From the cell containing the given text, extract its center point as [x, y] coordinate. 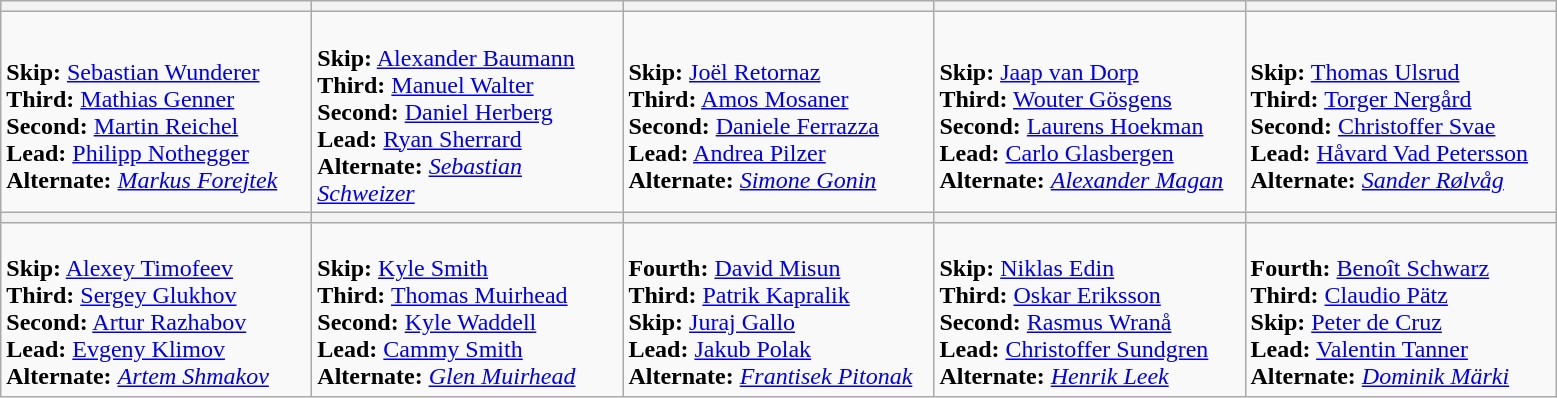
Skip: Kyle Smith Third: Thomas Muirhead Second: Kyle Waddell Lead: Cammy Smith Alternate: Glen Muirhead [468, 310]
Fourth: Benoît Schwarz Third: Claudio Pätz Skip: Peter de Cruz Lead: Valentin Tanner Alternate: Dominik Märki [1400, 310]
Skip: Joël Retornaz Third: Amos Mosaner Second: Daniele Ferrazza Lead: Andrea Pilzer Alternate: Simone Gonin [778, 112]
Fourth: David Misun Third: Patrik Kapralik Skip: Juraj Gallo Lead: Jakub Polak Alternate: Frantisek Pitonak [778, 310]
Skip: Sebastian Wunderer Third: Mathias Genner Second: Martin Reichel Lead: Philipp Nothegger Alternate: Markus Forejtek [156, 112]
Skip: Jaap van Dorp Third: Wouter Gösgens Second: Laurens Hoekman Lead: Carlo Glasbergen Alternate: Alexander Magan [1090, 112]
Skip: Alexander Baumann Third: Manuel Walter Second: Daniel Herberg Lead: Ryan Sherrard Alternate: Sebastian Schweizer [468, 112]
Skip: Niklas Edin Third: Oskar Eriksson Second: Rasmus Wranå Lead: Christoffer Sundgren Alternate: Henrik Leek [1090, 310]
Skip: Thomas Ulsrud Third: Torger Nergård Second: Christoffer Svae Lead: Håvard Vad Petersson Alternate: Sander Rølvåg [1400, 112]
Skip: Alexey Timofeev Third: Sergey Glukhov Second: Artur Razhabov Lead: Evgeny Klimov Alternate: Artem Shmakov [156, 310]
